Find where the given text appears and provide that cell's center as [x, y] coordinate. 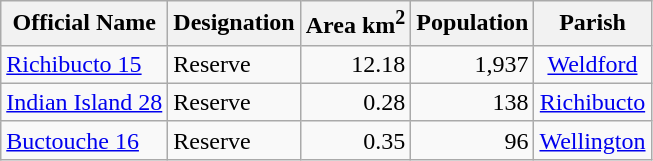
Official Name [84, 24]
Weldford [592, 64]
1,937 [472, 64]
Designation [234, 24]
96 [472, 140]
Population [472, 24]
0.28 [356, 102]
Area km2 [356, 24]
Buctouche 16 [84, 140]
Wellington [592, 140]
138 [472, 102]
Indian Island 28 [84, 102]
Parish [592, 24]
0.35 [356, 140]
Richibucto [592, 102]
Richibucto 15 [84, 64]
12.18 [356, 64]
